Capture the cell that displays the provided text and extract its [X, Y] central coordinate. 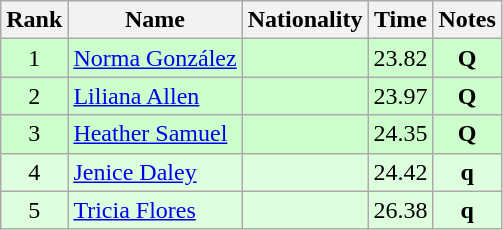
4 [34, 172]
24.42 [400, 172]
23.97 [400, 96]
Liliana Allen [155, 96]
Norma González [155, 58]
Name [155, 20]
Notes [467, 20]
1 [34, 58]
3 [34, 134]
Tricia Flores [155, 210]
Rank [34, 20]
Time [400, 20]
Jenice Daley [155, 172]
Nationality [305, 20]
2 [34, 96]
23.82 [400, 58]
26.38 [400, 210]
Heather Samuel [155, 134]
24.35 [400, 134]
5 [34, 210]
